Scan for the cell matching the given text and deliver its (x, y) coordinate at center. 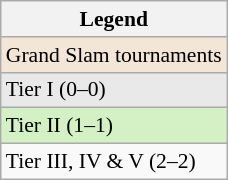
Legend (114, 19)
Tier III, IV & V (2–2) (114, 162)
Tier I (0–0) (114, 90)
Grand Slam tournaments (114, 55)
Tier II (1–1) (114, 126)
